For the text-containing cell, return its midpoint in (X, Y) coordinate format. 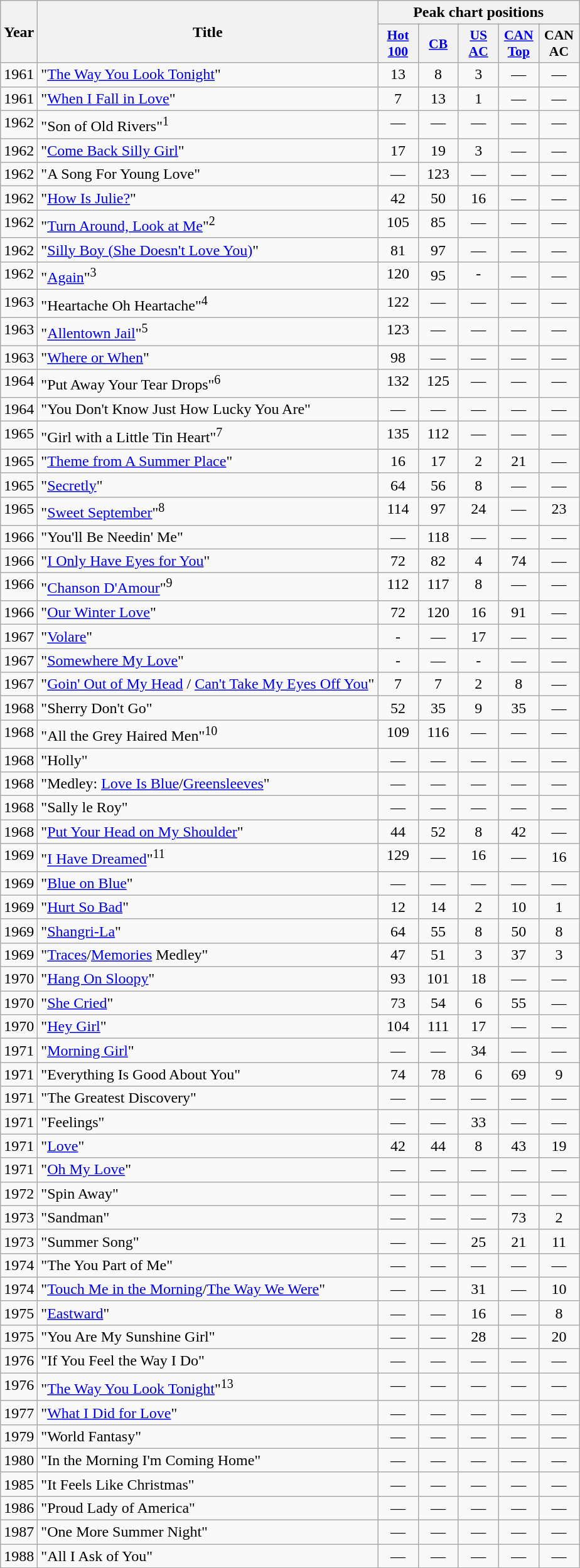
"The Way You Look Tonight"13 (208, 1387)
"Silly Boy (She Doesn't Love You)" (208, 250)
"What I Did for Love" (208, 1412)
125 (438, 384)
116 (438, 734)
37 (518, 955)
1979 (19, 1436)
"World Fantasy" (208, 1436)
104 (398, 1027)
"She Cried" (208, 1003)
CAN AC (559, 44)
Title (208, 31)
"Somewhere My Love" (208, 660)
129 (398, 858)
93 (398, 979)
"Summer Song" (208, 1241)
"Spin Away" (208, 1194)
54 (438, 1003)
"A Song For Young Love" (208, 174)
43 (518, 1146)
"The Greatest Discovery" (208, 1098)
56 (438, 485)
1977 (19, 1412)
135 (398, 435)
1980 (19, 1460)
"Medley: Love Is Blue/Greensleeves" (208, 784)
"Again"3 (208, 276)
95 (438, 276)
"Goin' Out of My Head / Can't Take My Eyes Off You" (208, 684)
132 (398, 384)
20 (559, 1337)
117 (438, 587)
12 (398, 907)
"Girl with a Little Tin Heart"7 (208, 435)
"Heartache Oh Heartache"4 (208, 304)
"Sandman" (208, 1217)
"Our Winter Love" (208, 613)
"All the Grey Haired Men"10 (208, 734)
69 (518, 1074)
"Volare" (208, 637)
4 (478, 561)
"How Is Julie?" (208, 198)
"Where or When" (208, 358)
"Put Away Your Tear Drops"6 (208, 384)
"Traces/Memories Medley" (208, 955)
122 (398, 304)
"Morning Girl" (208, 1051)
"You Are My Sunshine Girl" (208, 1337)
"Turn Around, Look at Me"2 (208, 225)
82 (438, 561)
"Come Back Silly Girl" (208, 151)
23 (559, 511)
28 (478, 1337)
"Allentown Jail"5 (208, 332)
1985 (19, 1484)
1986 (19, 1508)
24 (478, 511)
CB (438, 44)
81 (398, 250)
118 (438, 537)
CAN Top (518, 44)
"Sally le Roy" (208, 808)
"Everything Is Good About You" (208, 1074)
"Oh My Love" (208, 1170)
"I Only Have Eyes for You" (208, 561)
"Holly" (208, 760)
"Son of Old Rivers"1 (208, 124)
"Hurt So Bad" (208, 907)
"You Don't Know Just How Lucky You Are" (208, 410)
18 (478, 979)
Peak chart positions (478, 13)
"Feelings" (208, 1122)
101 (438, 979)
91 (518, 613)
Hot 100 (398, 44)
"Touch Me in the Morning/The Way We Were" (208, 1289)
"Proud Lady of America" (208, 1508)
"Sherry Don't Go" (208, 708)
114 (398, 511)
"When I Fall in Love" (208, 98)
"Eastward" (208, 1313)
105 (398, 225)
"It Feels Like Christmas" (208, 1484)
"Hang On Sloopy" (208, 979)
111 (438, 1027)
"Chanson D'Amour"9 (208, 587)
109 (398, 734)
34 (478, 1051)
"Shangri-La" (208, 931)
"One More Summer Night" (208, 1532)
11 (559, 1241)
98 (398, 358)
"In the Morning I'm Coming Home" (208, 1460)
85 (438, 225)
"Theme from A Summer Place" (208, 461)
25 (478, 1241)
51 (438, 955)
1988 (19, 1556)
"I Have Dreamed"11 (208, 858)
"Blue on Blue" (208, 883)
Year (19, 31)
"The You Part of Me" (208, 1265)
1987 (19, 1532)
14 (438, 907)
US AC (478, 44)
"All I Ask of You" (208, 1556)
"Love" (208, 1146)
"If You Feel the Way I Do" (208, 1361)
"Sweet September"8 (208, 511)
"The Way You Look Tonight" (208, 75)
31 (478, 1289)
"Secretly" (208, 485)
78 (438, 1074)
"Hey Girl" (208, 1027)
47 (398, 955)
"Put Your Head on My Shoulder" (208, 832)
33 (478, 1122)
"You'll Be Needin' Me" (208, 537)
1972 (19, 1194)
